For the text-containing cell, return its midpoint in (x, y) coordinate format. 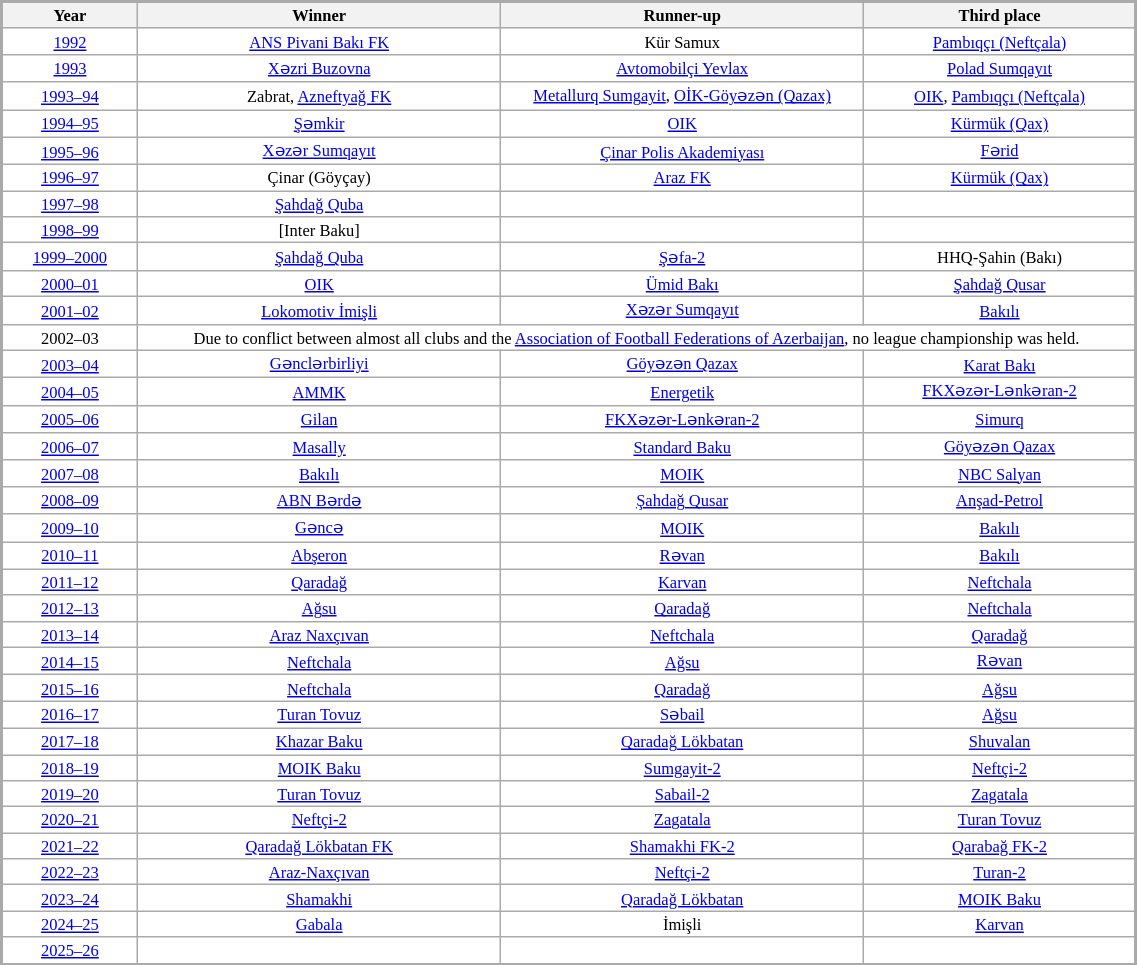
2018–19 (70, 767)
2020–21 (70, 820)
2008–09 (70, 500)
Khazar Baku (320, 741)
1997–98 (70, 204)
1995–96 (70, 151)
Lokomotiv İmişli (320, 310)
İmişli (682, 924)
2012–13 (70, 608)
2023–24 (70, 898)
[Inter Baku] (320, 230)
2001–02 (70, 310)
NBC Salyan (1000, 473)
Third place (1000, 16)
2014–15 (70, 661)
Masally (320, 447)
Karat Bakı (1000, 364)
Xəzri Buzovna (320, 68)
Sumgayit-2 (682, 767)
Gənclərbirliyi (320, 364)
Araz-Naxçıvan (320, 872)
Energetik (682, 392)
ABN Bərdə (320, 500)
Qaradağ Lökbatan FK (320, 846)
2003–04 (70, 364)
2024–25 (70, 924)
2005–06 (70, 419)
2016–17 (70, 715)
Şəmkir (320, 124)
Araz FK (682, 178)
Anşad-Petrol (1000, 500)
Çinar Polis Akademiyası (682, 151)
Pambıqçı (Neftçala) (1000, 41)
Avtomobilçi Yevlax (682, 68)
Abşeron (320, 556)
1994–95 (70, 124)
Runner-up (682, 16)
Şəfa-2 (682, 257)
2022–23 (70, 872)
2011–12 (70, 582)
2015–16 (70, 688)
2007–08 (70, 473)
Zabrat, Azneftyağ FK (320, 96)
2017–18 (70, 741)
Polad Sumqayıt (1000, 68)
1993 (70, 68)
1999–2000 (70, 257)
1992 (70, 41)
Ümid Bakı (682, 283)
Standard Baku (682, 447)
Shamakhi FK-2 (682, 846)
1993–94 (70, 96)
Gilan (320, 419)
2021–22 (70, 846)
Səbail (682, 715)
Kür Samux (682, 41)
2010–11 (70, 556)
Araz Naxçıvan (320, 634)
Qarabağ FK-2 (1000, 846)
2019–20 (70, 794)
Fərid (1000, 151)
Year (70, 16)
2004–05 (70, 392)
Shamakhi (320, 898)
2000–01 (70, 283)
Simurq (1000, 419)
Çinar (Göyçay) (320, 178)
Gabala (320, 924)
Metallurq Sumgayit, OİK-Göyəzən (Qazax) (682, 96)
Turan-2 (1000, 872)
Due to conflict between almost all clubs and the Association of Football Federations of Azerbaijan, no league championship was held. (637, 337)
Winner (320, 16)
2025–26 (70, 950)
AMMK (320, 392)
2006–07 (70, 447)
OIK, Pambıqçı (Neftçala) (1000, 96)
Gəncə (320, 528)
HHQ-Şahin (Bakı) (1000, 257)
1998–99 (70, 230)
Sabail-2 (682, 794)
ANS Pivani Bakı FK (320, 41)
2009–10 (70, 528)
Shuvalan (1000, 741)
2013–14 (70, 634)
2002–03 (70, 337)
1996–97 (70, 178)
